Determine the (x, y) coordinate at the center of the cell enclosing the given text.  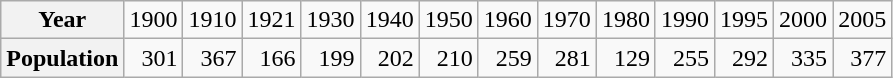
1921 (272, 20)
210 (448, 58)
255 (684, 58)
301 (154, 58)
2005 (862, 20)
1940 (390, 20)
1900 (154, 20)
129 (626, 58)
1910 (212, 20)
Year (62, 20)
Population (62, 58)
199 (330, 58)
1960 (508, 20)
367 (212, 58)
202 (390, 58)
1950 (448, 20)
292 (744, 58)
259 (508, 58)
1995 (744, 20)
1970 (566, 20)
1990 (684, 20)
281 (566, 58)
1930 (330, 20)
335 (804, 58)
2000 (804, 20)
1980 (626, 20)
377 (862, 58)
166 (272, 58)
